Search for the cell housing the specified text and yield its [X, Y] center coordinate. 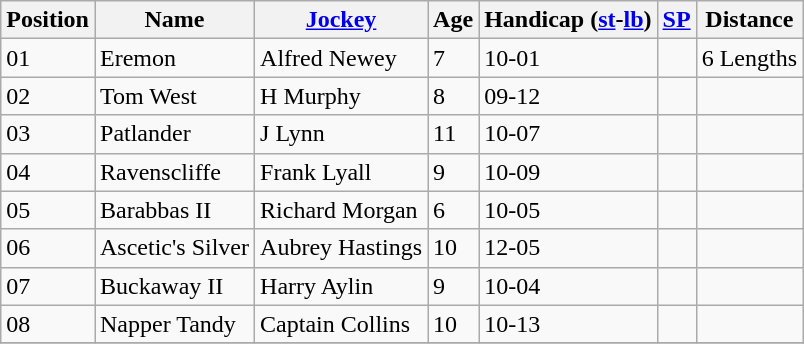
Alfred Newey [342, 58]
SP [676, 20]
6 Lengths [749, 58]
12-05 [568, 248]
10-07 [568, 134]
03 [48, 134]
Barabbas II [174, 210]
J Lynn [342, 134]
02 [48, 96]
09-12 [568, 96]
Napper Tandy [174, 324]
Buckaway II [174, 286]
6 [454, 210]
06 [48, 248]
Captain Collins [342, 324]
07 [48, 286]
10-05 [568, 210]
Patlander [174, 134]
04 [48, 172]
Name [174, 20]
01 [48, 58]
Frank Lyall [342, 172]
H Murphy [342, 96]
8 [454, 96]
10-01 [568, 58]
Handicap (st-lb) [568, 20]
Harry Aylin [342, 286]
11 [454, 134]
Richard Morgan [342, 210]
7 [454, 58]
10-13 [568, 324]
Tom West [174, 96]
Distance [749, 20]
Eremon [174, 58]
05 [48, 210]
Age [454, 20]
Ravenscliffe [174, 172]
Position [48, 20]
Aubrey Hastings [342, 248]
10-09 [568, 172]
Jockey [342, 20]
08 [48, 324]
Ascetic's Silver [174, 248]
10-04 [568, 286]
